Locate the cell with the specified text and output its [X, Y] center coordinate. 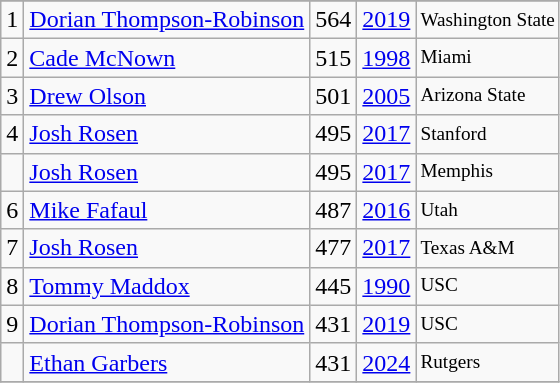
487 [334, 210]
1990 [386, 286]
Miami [488, 58]
501 [334, 96]
564 [334, 20]
2016 [386, 210]
Rutgers [488, 362]
477 [334, 248]
Ethan Garbers [167, 362]
8 [12, 286]
4 [12, 134]
1998 [386, 58]
7 [12, 248]
Texas A&M [488, 248]
2 [12, 58]
Mike Fafaul [167, 210]
Memphis [488, 172]
Cade McNown [167, 58]
Arizona State [488, 96]
2005 [386, 96]
445 [334, 286]
515 [334, 58]
2024 [386, 362]
6 [12, 210]
3 [12, 96]
Tommy Maddox [167, 286]
Stanford [488, 134]
Utah [488, 210]
Drew Olson [167, 96]
1 [12, 20]
9 [12, 324]
Washington State [488, 20]
